Scan for the cell matching the given text and deliver its (x, y) coordinate at center. 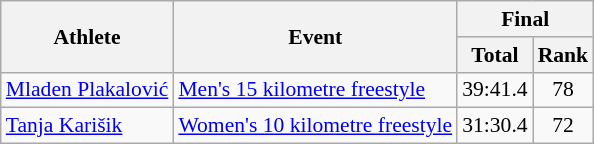
Women's 10 kilometre freestyle (315, 126)
31:30.4 (494, 126)
Rank (564, 55)
Mladen Plakalović (88, 90)
Athlete (88, 36)
72 (564, 126)
39:41.4 (494, 90)
Final (525, 19)
78 (564, 90)
Total (494, 55)
Event (315, 36)
Tanja Karišik (88, 126)
Men's 15 kilometre freestyle (315, 90)
